Find where the given text appears and provide that cell's center as (x, y) coordinate. 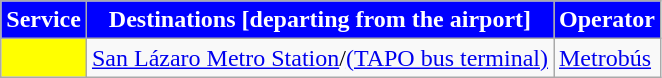
Metrobús (608, 58)
Service (44, 20)
Destinations [departing from the airport] (320, 20)
San Lázaro Metro Station/(TAPO bus terminal) (320, 58)
Operator (608, 20)
